Search for the cell housing the specified text and yield its [X, Y] center coordinate. 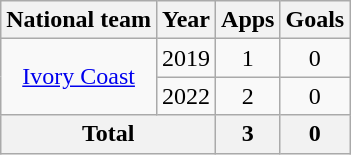
Ivory Coast [79, 77]
Goals [315, 20]
National team [79, 20]
Total [108, 134]
2019 [186, 58]
3 [248, 134]
2022 [186, 96]
1 [248, 58]
Year [186, 20]
Apps [248, 20]
2 [248, 96]
